Search for the cell housing the specified text and yield its (x, y) center coordinate. 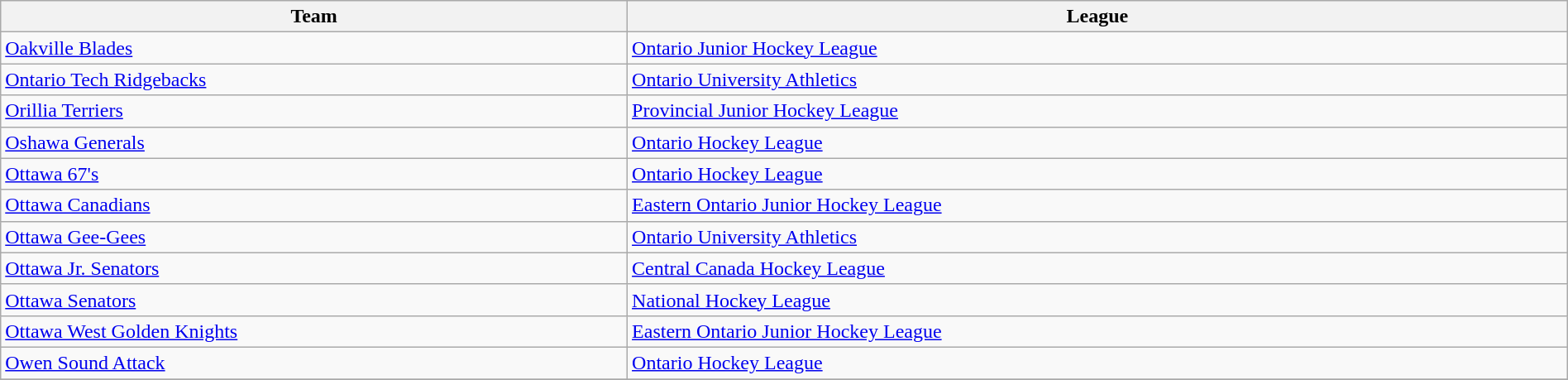
National Hockey League (1098, 300)
Ottawa Canadians (314, 205)
Ottawa Jr. Senators (314, 268)
Central Canada Hockey League (1098, 268)
Owen Sound Attack (314, 363)
Oakville Blades (314, 48)
Provincial Junior Hockey League (1098, 111)
Oshawa Generals (314, 142)
Ottawa Senators (314, 300)
Ottawa 67's (314, 174)
League (1098, 17)
Orillia Terriers (314, 111)
Team (314, 17)
Ottawa Gee-Gees (314, 237)
Ottawa West Golden Knights (314, 331)
Ontario Junior Hockey League (1098, 48)
Ontario Tech Ridgebacks (314, 79)
